Return [x, y] of the center of cell containing provided text 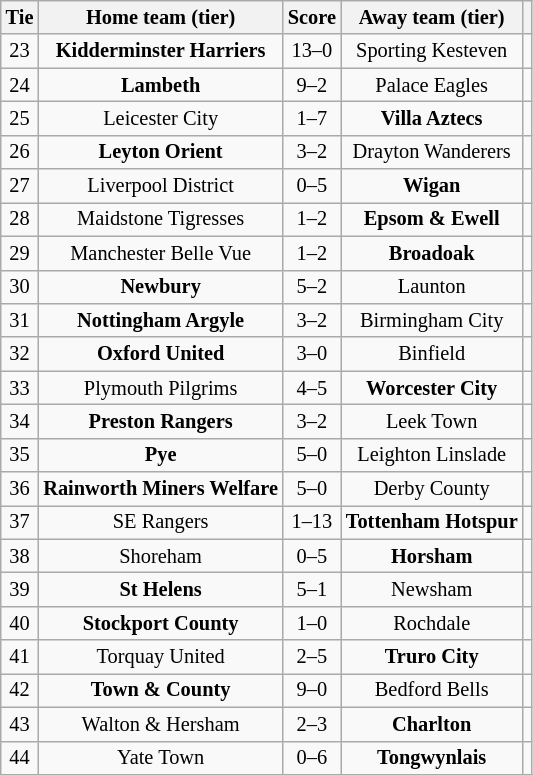
42 [20, 690]
36 [20, 489]
Maidstone Tigresses [160, 219]
Worcester City [432, 388]
Nottingham Argyle [160, 320]
Charlton [432, 724]
Newbury [160, 287]
Torquay United [160, 657]
37 [20, 522]
Wigan [432, 186]
28 [20, 219]
35 [20, 455]
1–0 [312, 623]
Preston Rangers [160, 421]
Leicester City [160, 118]
2–5 [312, 657]
Leek Town [432, 421]
44 [20, 758]
Liverpool District [160, 186]
2–3 [312, 724]
Rainworth Miners Welfare [160, 489]
Horsham [432, 556]
Leighton Linslade [432, 455]
Manchester Belle Vue [160, 253]
41 [20, 657]
29 [20, 253]
5–2 [312, 287]
Walton & Hersham [160, 724]
Score [312, 17]
40 [20, 623]
Leyton Orient [160, 152]
Yate Town [160, 758]
24 [20, 85]
SE Rangers [160, 522]
Stockport County [160, 623]
Pye [160, 455]
1–13 [312, 522]
27 [20, 186]
5–1 [312, 589]
9–2 [312, 85]
Launton [432, 287]
25 [20, 118]
Town & County [160, 690]
Oxford United [160, 354]
Newsham [432, 589]
Derby County [432, 489]
4–5 [312, 388]
34 [20, 421]
1–7 [312, 118]
Epsom & Ewell [432, 219]
13–0 [312, 51]
3–0 [312, 354]
Away team (tier) [432, 17]
Truro City [432, 657]
Binfield [432, 354]
39 [20, 589]
Plymouth Pilgrims [160, 388]
43 [20, 724]
26 [20, 152]
Home team (tier) [160, 17]
Rochdale [432, 623]
Tie [20, 17]
9–0 [312, 690]
33 [20, 388]
Villa Aztecs [432, 118]
Drayton Wanderers [432, 152]
30 [20, 287]
St Helens [160, 589]
Bedford Bells [432, 690]
Palace Eagles [432, 85]
31 [20, 320]
Lambeth [160, 85]
32 [20, 354]
23 [20, 51]
Tottenham Hotspur [432, 522]
Kidderminster Harriers [160, 51]
Shoreham [160, 556]
Tongwynlais [432, 758]
38 [20, 556]
0–6 [312, 758]
Sporting Kesteven [432, 51]
Birmingham City [432, 320]
Broadoak [432, 253]
